Return [x, y] of the center of cell containing provided text 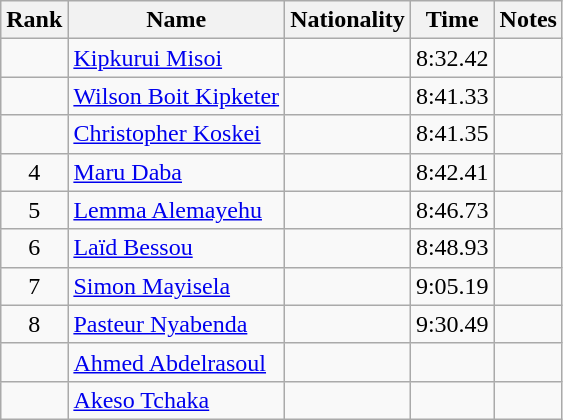
5 [34, 210]
Notes [528, 20]
Rank [34, 20]
Simon Mayisela [176, 286]
7 [34, 286]
8 [34, 324]
Christopher Koskei [176, 134]
Nationality [348, 20]
8:42.41 [452, 172]
8:46.73 [452, 210]
Pasteur Nyabenda [176, 324]
6 [34, 248]
Name [176, 20]
8:48.93 [452, 248]
Wilson Boit Kipketer [176, 96]
8:41.35 [452, 134]
Lemma Alemayehu [176, 210]
8:32.42 [452, 58]
8:41.33 [452, 96]
Kipkurui Misoi [176, 58]
9:05.19 [452, 286]
Ahmed Abdelrasoul [176, 362]
Maru Daba [176, 172]
Akeso Tchaka [176, 400]
4 [34, 172]
9:30.49 [452, 324]
Laïd Bessou [176, 248]
Time [452, 20]
